Locate the cell with the specified text and output its [X, Y] center coordinate. 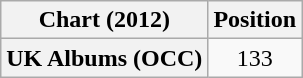
133 [255, 58]
UK Albums (OCC) [104, 58]
Position [255, 20]
Chart (2012) [104, 20]
